Provide the [X, Y] coordinate of the cell's center where the given text is located.  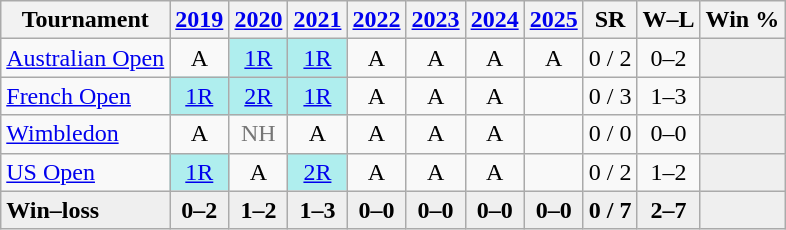
French Open [86, 96]
2021 [318, 20]
0 / 7 [610, 210]
Wimbledon [86, 134]
0 / 0 [610, 134]
Australian Open [86, 58]
0 / 3 [610, 96]
2019 [200, 20]
Win % [742, 20]
2024 [494, 20]
SR [610, 20]
US Open [86, 172]
2–7 [668, 210]
2025 [554, 20]
Win–loss [86, 210]
2022 [376, 20]
2023 [436, 20]
2020 [258, 20]
Tournament [86, 20]
W–L [668, 20]
NH [258, 134]
